Search for the cell housing the specified text and yield its [X, Y] center coordinate. 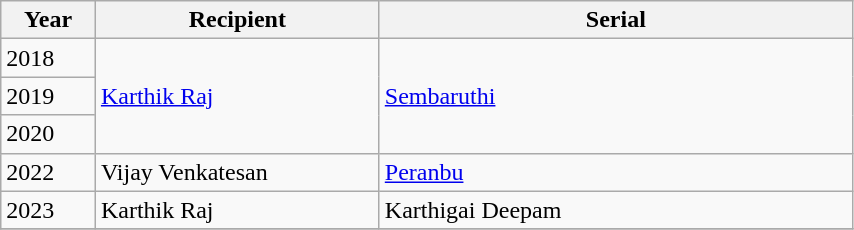
Vijay Venkatesan [237, 172]
2023 [48, 210]
Year [48, 20]
2018 [48, 58]
2020 [48, 134]
Peranbu [616, 172]
Recipient [237, 20]
Karthigai Deepam [616, 210]
Serial [616, 20]
2022 [48, 172]
Sembaruthi [616, 96]
2019 [48, 96]
